Output the (x, y) coordinate of the center of the cell containing the given text.  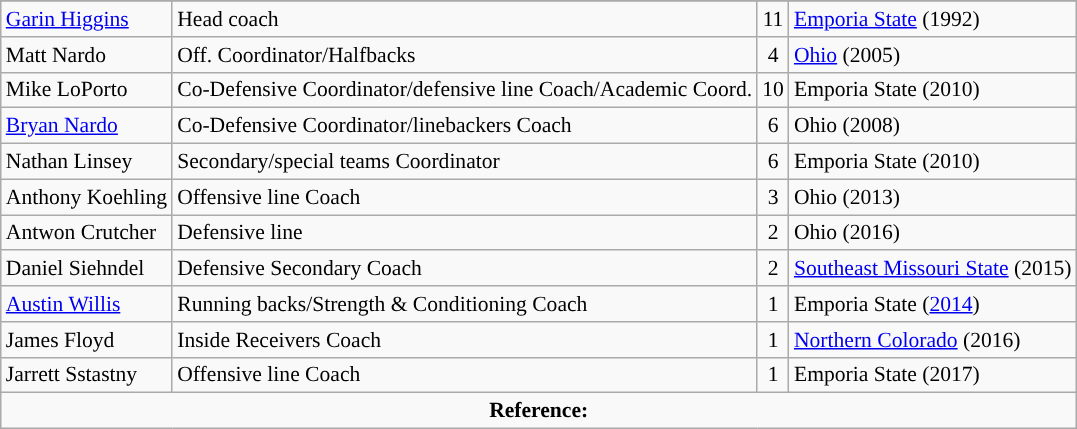
3 (773, 197)
Ohio (2008) (933, 126)
Matt Nardo (86, 55)
Reference: (539, 411)
Emporia State (1992) (933, 19)
Off. Coordinator/Halfbacks (464, 55)
Daniel Siehndel (86, 269)
Antwon Crutcher (86, 233)
Jarrett Sstastny (86, 375)
Bryan Nardo (86, 126)
Garin Higgins (86, 19)
Secondary/special teams Coordinator (464, 162)
Defensive line (464, 233)
James Floyd (86, 340)
4 (773, 55)
Head coach (464, 19)
11 (773, 19)
Anthony Koehling (86, 197)
Inside Receivers Coach (464, 340)
Mike LoPorto (86, 90)
10 (773, 90)
Defensive Secondary Coach (464, 269)
Co-Defensive Coordinator/linebackers Coach (464, 126)
Running backs/Strength & Conditioning Coach (464, 304)
Emporia State (2014) (933, 304)
Co-Defensive Coordinator/defensive line Coach/Academic Coord. (464, 90)
Ohio (2013) (933, 197)
Ohio (2005) (933, 55)
Austin Willis (86, 304)
Northern Colorado (2016) (933, 340)
Nathan Linsey (86, 162)
Ohio (2016) (933, 233)
Emporia State (2017) (933, 375)
Southeast Missouri State (2015) (933, 269)
